Scan for the cell matching the given text and deliver its (x, y) coordinate at center. 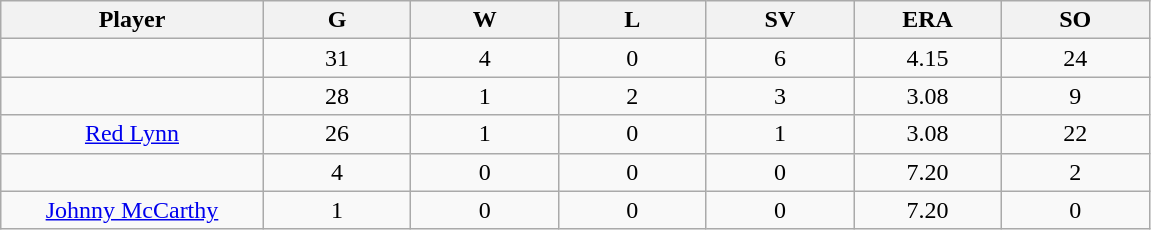
ERA (928, 20)
3 (780, 96)
31 (337, 58)
22 (1075, 134)
Player (132, 20)
L (632, 20)
Red Lynn (132, 134)
G (337, 20)
SO (1075, 20)
28 (337, 96)
SV (780, 20)
W (485, 20)
4.15 (928, 58)
Johnny McCarthy (132, 210)
24 (1075, 58)
9 (1075, 96)
6 (780, 58)
26 (337, 134)
